Pinpoint the cell where the given text exists, returning its (x, y) midpoint coordinate. 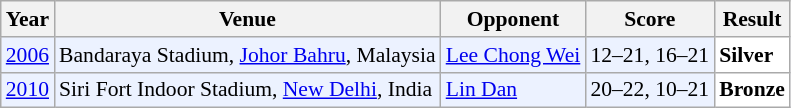
Siri Fort Indoor Stadium, New Delhi, India (248, 90)
Silver (752, 55)
Lee Chong Wei (514, 55)
Opponent (514, 19)
Result (752, 19)
12–21, 16–21 (650, 55)
Year (28, 19)
Bandaraya Stadium, Johor Bahru, Malaysia (248, 55)
2010 (28, 90)
Score (650, 19)
20–22, 10–21 (650, 90)
2006 (28, 55)
Lin Dan (514, 90)
Venue (248, 19)
Bronze (752, 90)
